From the cell containing the given text, extract its center point as [x, y] coordinate. 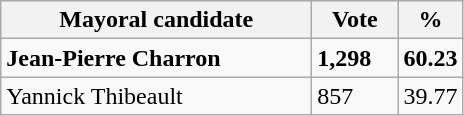
Vote [355, 20]
Mayoral candidate [156, 20]
% [430, 20]
60.23 [430, 58]
39.77 [430, 96]
1,298 [355, 58]
Jean-Pierre Charron [156, 58]
857 [355, 96]
Yannick Thibeault [156, 96]
